Search for the cell housing the specified text and yield its (X, Y) center coordinate. 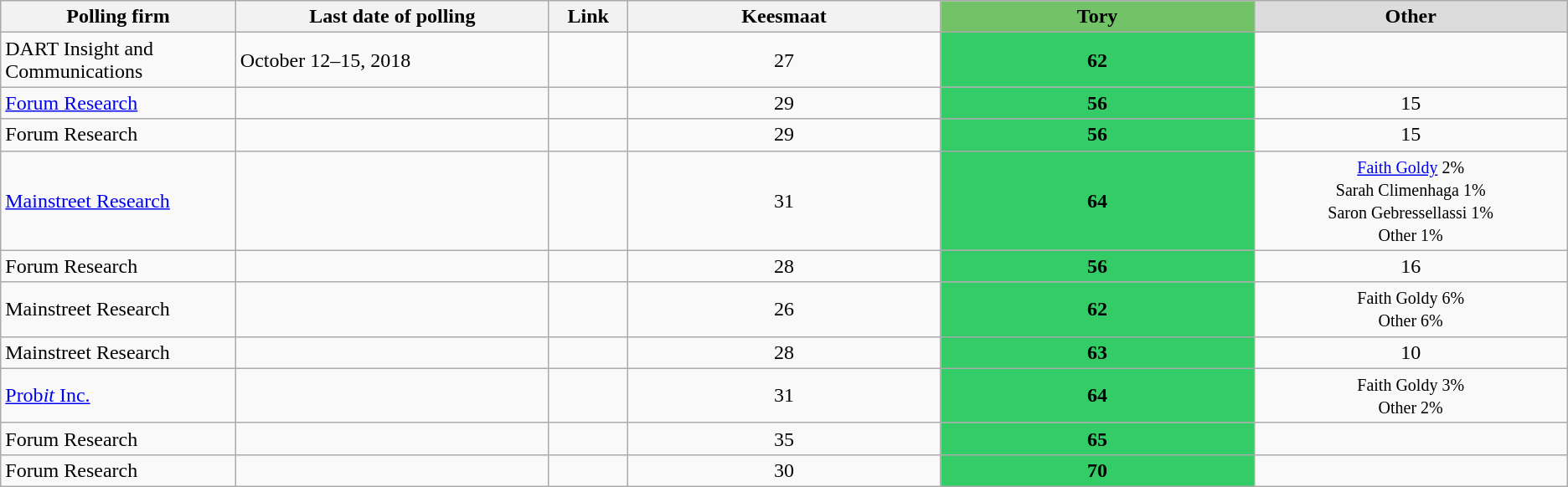
Polling firm (119, 17)
Faith Goldy 3% Other 2% (1411, 395)
Link (588, 17)
Last date of polling (392, 17)
63 (1097, 352)
Keesmaat (784, 17)
Tory (1097, 17)
65 (1097, 438)
70 (1097, 470)
DART Insight and Communications (119, 60)
10 (1411, 352)
Faith Goldy 2% Sarah Climenhaga 1%Saron Gebressellassi 1% Other 1% (1411, 201)
16 (1411, 266)
Other (1411, 17)
30 (784, 470)
26 (784, 310)
Probit Inc. (119, 395)
October 12–15, 2018 (392, 60)
27 (784, 60)
35 (784, 438)
Faith Goldy 6% Other 6% (1411, 310)
